Identify which cell holds the provided text, then report its (X, Y) central coordinate. 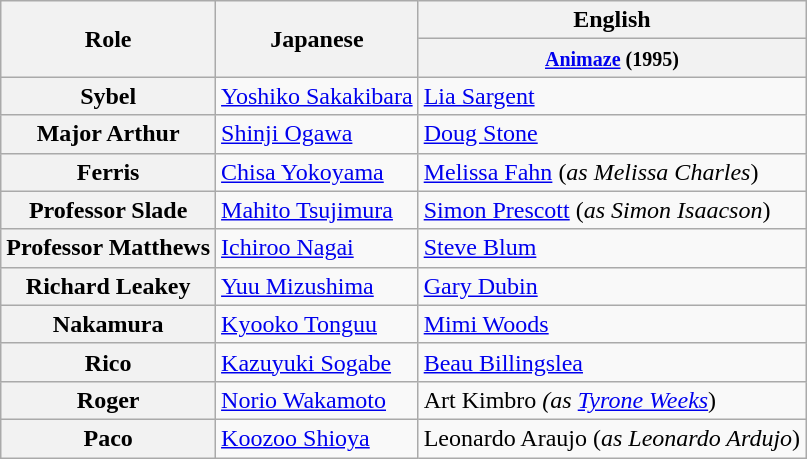
Richard Leakey (108, 286)
Mahito Tsujimura (318, 210)
Chisa Yokoyama (318, 172)
Ferris (108, 172)
Ichiroo Nagai (318, 248)
Paco (108, 438)
Doug Stone (612, 134)
Japanese (318, 39)
Role (108, 39)
Art Kimbro (as Tyrone Weeks) (612, 400)
Simon Prescott (as Simon Isaacson) (612, 210)
Beau Billingslea (612, 362)
Nakamura (108, 324)
Koozoo Shioya (318, 438)
Professor Slade (108, 210)
Yuu Mizushima (318, 286)
Norio Wakamoto (318, 400)
English (612, 20)
Major Arthur (108, 134)
Mimi Woods (612, 324)
Lia Sargent (612, 96)
Steve Blum (612, 248)
Kyooko Tonguu (318, 324)
Roger (108, 400)
Leonardo Araujo (as Leonardo Ardujo) (612, 438)
Animaze (1995) (612, 58)
Yoshiko Sakakibara (318, 96)
Kazuyuki Sogabe (318, 362)
Rico (108, 362)
Sybel (108, 96)
Shinji Ogawa (318, 134)
Professor Matthews (108, 248)
Melissa Fahn (as Melissa Charles) (612, 172)
Gary Dubin (612, 286)
